Identify which cell holds the provided text, then report its (X, Y) central coordinate. 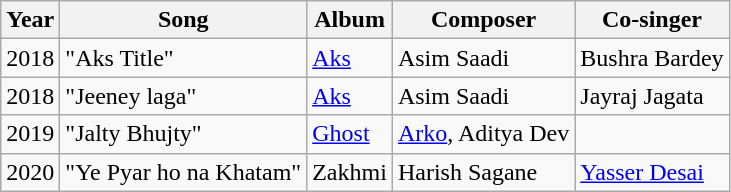
Song (184, 20)
"Jalty Bhujty" (184, 134)
Jayraj Jagata (652, 96)
2020 (30, 172)
"Ye Pyar ho na Khatam" (184, 172)
Album (350, 20)
"Jeeney laga" (184, 96)
"Aks Title" (184, 58)
Arko, Aditya Dev (483, 134)
Co-singer (652, 20)
Composer (483, 20)
Yasser Desai (652, 172)
Zakhmi (350, 172)
2019 (30, 134)
Bushra Bardey (652, 58)
Year (30, 20)
Ghost (350, 134)
Harish Sagane (483, 172)
